Identify which cell holds the provided text, then report its (x, y) central coordinate. 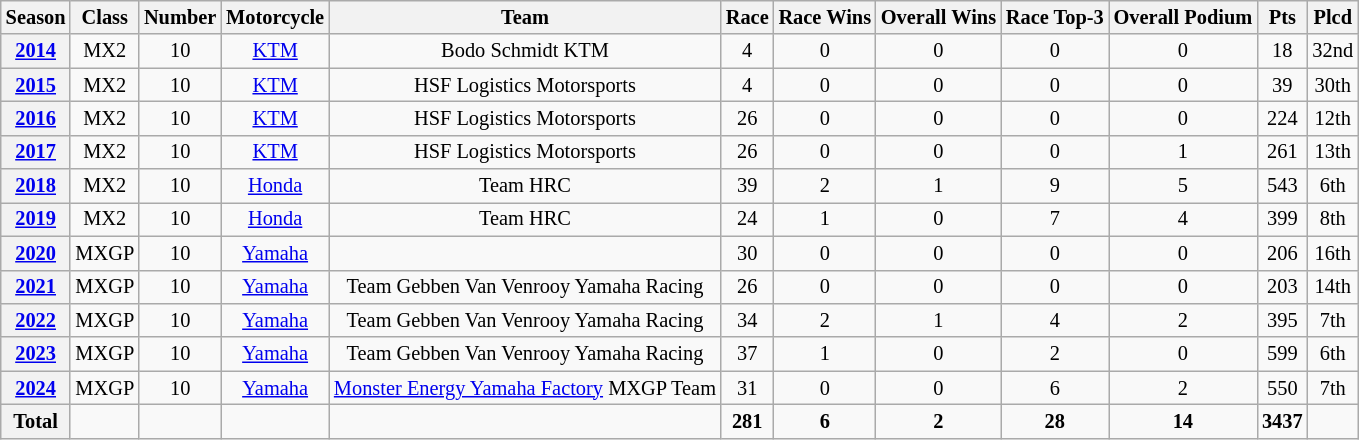
543 (1282, 186)
Overall Podium (1183, 17)
Motorcycle (275, 17)
395 (1282, 320)
2016 (36, 118)
599 (1282, 354)
14th (1333, 287)
2024 (36, 388)
Season (36, 17)
Plcd (1333, 17)
550 (1282, 388)
Team (525, 17)
Pts (1282, 17)
24 (748, 219)
18 (1282, 51)
13th (1333, 152)
16th (1333, 253)
Overall Wins (938, 17)
7 (1055, 219)
203 (1282, 287)
Bodo Schmidt KTM (525, 51)
2014 (36, 51)
9 (1055, 186)
2019 (36, 219)
206 (1282, 253)
224 (1282, 118)
32nd (1333, 51)
2018 (36, 186)
Race (748, 17)
Class (104, 17)
Race Top-3 (1055, 17)
399 (1282, 219)
261 (1282, 152)
2023 (36, 354)
2017 (36, 152)
2015 (36, 85)
Number (180, 17)
30 (748, 253)
Monster Energy Yamaha Factory MXGP Team (525, 388)
Race Wins (825, 17)
14 (1183, 421)
8th (1333, 219)
2022 (36, 320)
281 (748, 421)
30th (1333, 85)
5 (1183, 186)
34 (748, 320)
2021 (36, 287)
12th (1333, 118)
28 (1055, 421)
Total (36, 421)
37 (748, 354)
31 (748, 388)
3437 (1282, 421)
2020 (36, 253)
